Return the (x, y) coordinate for the center point of the cell that contains the specified text.  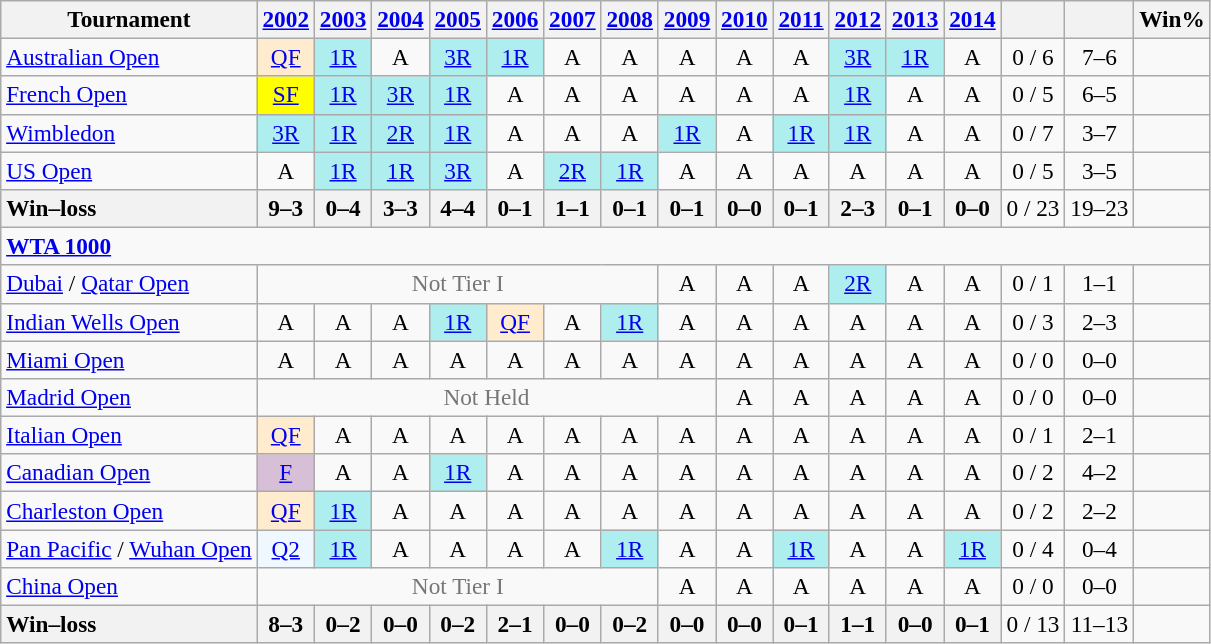
Miami Open (129, 359)
Q2 (286, 548)
Charleston Open (129, 510)
F (286, 473)
2012 (858, 19)
9–3 (286, 208)
French Open (129, 95)
2002 (286, 19)
2006 (514, 19)
WTA 1000 (606, 246)
2004 (400, 19)
2–2 (1100, 510)
0 / 3 (1033, 322)
2013 (914, 19)
3–3 (400, 208)
Wimbledon (129, 133)
11–13 (1100, 624)
Win% (1172, 19)
US Open (129, 170)
0 / 13 (1033, 624)
Australian Open (129, 57)
2010 (744, 19)
0 / 23 (1033, 208)
Pan Pacific / Wuhan Open (129, 548)
Dubai / Qatar Open (129, 284)
4–2 (1100, 473)
7–6 (1100, 57)
4–4 (458, 208)
2009 (686, 19)
Not Held (486, 397)
SF (286, 95)
6–5 (1100, 95)
2008 (630, 19)
Tournament (129, 19)
0 / 4 (1033, 548)
3–5 (1100, 170)
2014 (972, 19)
2011 (801, 19)
Italian Open (129, 435)
2003 (342, 19)
China Open (129, 586)
19–23 (1100, 208)
0 / 6 (1033, 57)
2007 (572, 19)
Canadian Open (129, 473)
8–3 (286, 624)
0 / 7 (1033, 133)
Madrid Open (129, 397)
2005 (458, 19)
Indian Wells Open (129, 322)
3–7 (1100, 133)
